From the cell containing the given text, extract its center point as [x, y] coordinate. 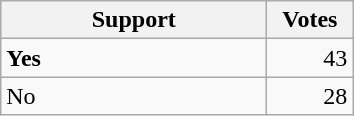
No [134, 96]
Yes [134, 58]
Support [134, 20]
Votes [310, 20]
43 [310, 58]
28 [310, 96]
